Identify which cell holds the provided text, then report its (X, Y) central coordinate. 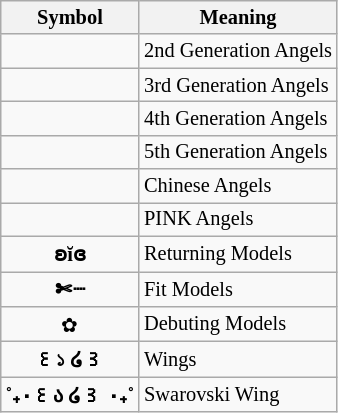
Returning Models (238, 254)
Symbol (70, 17)
PINK Angels (238, 219)
ʚĭɞ (70, 254)
Wings (238, 358)
Debuting Models (238, 324)
Chinese Angels (238, 186)
Fit Models (238, 288)
✄┈ (70, 288)
˚₊‧꒰ა ໒꒱ ‧₊˚ (70, 394)
Meaning (238, 17)
Swarovski Wing (238, 394)
3rd Generation Angels (238, 85)
5th Generation Angels (238, 152)
2nd Generation Angels (238, 51)
꒰১ ໒꒱ (70, 358)
4th Generation Angels (238, 118)
✿ (70, 324)
